Identify which cell holds the provided text, then report its (x, y) central coordinate. 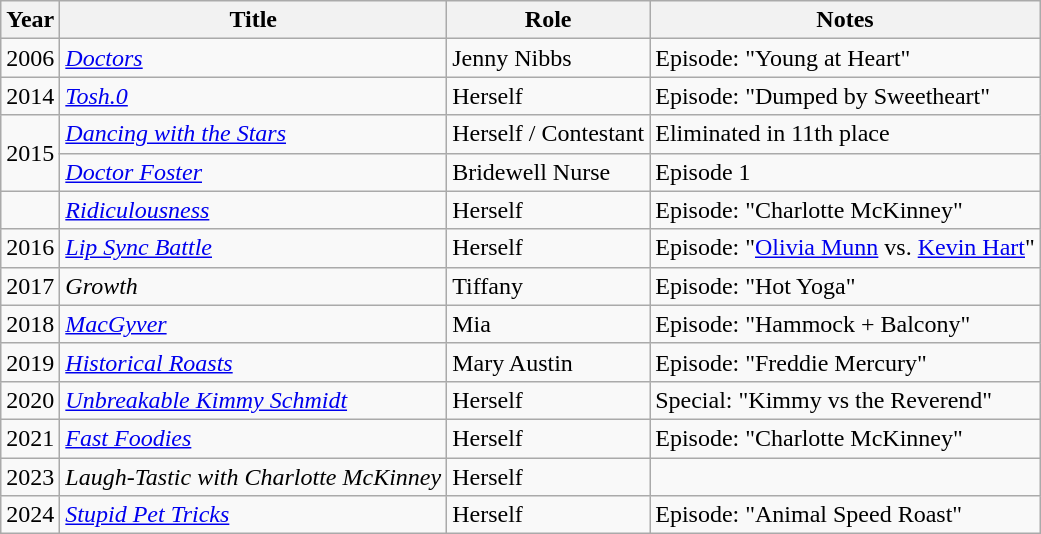
Title (254, 20)
MacGyver (254, 324)
2018 (30, 324)
2023 (30, 477)
Stupid Pet Tricks (254, 515)
Role (548, 20)
Episode: "Young at Heart" (846, 58)
2014 (30, 96)
Doctor Foster (254, 172)
Bridewell Nurse (548, 172)
Episode: "Hot Yoga" (846, 286)
Mia (548, 324)
Laugh-Tastic with Charlotte McKinney (254, 477)
2021 (30, 438)
Growth (254, 286)
Tosh.0 (254, 96)
Historical Roasts (254, 362)
Jenny Nibbs (548, 58)
Episode: "Dumped by Sweetheart" (846, 96)
2019 (30, 362)
Episode: "Animal Speed Roast" (846, 515)
Special: "Kimmy vs the Reverend" (846, 400)
Episode 1 (846, 172)
Fast Foodies (254, 438)
2006 (30, 58)
2016 (30, 248)
Herself / Contestant (548, 134)
2024 (30, 515)
Year (30, 20)
2015 (30, 153)
2020 (30, 400)
Ridiculousness (254, 210)
Episode: "Freddie Mercury" (846, 362)
Dancing with the Stars (254, 134)
2017 (30, 286)
Doctors (254, 58)
Eliminated in 11th place (846, 134)
Tiffany (548, 286)
Unbreakable Kimmy Schmidt (254, 400)
Lip Sync Battle (254, 248)
Episode: "Olivia Munn vs. Kevin Hart" (846, 248)
Mary Austin (548, 362)
Episode: "Hammock + Balcony" (846, 324)
Notes (846, 20)
